Search for the cell housing the specified text and yield its (x, y) center coordinate. 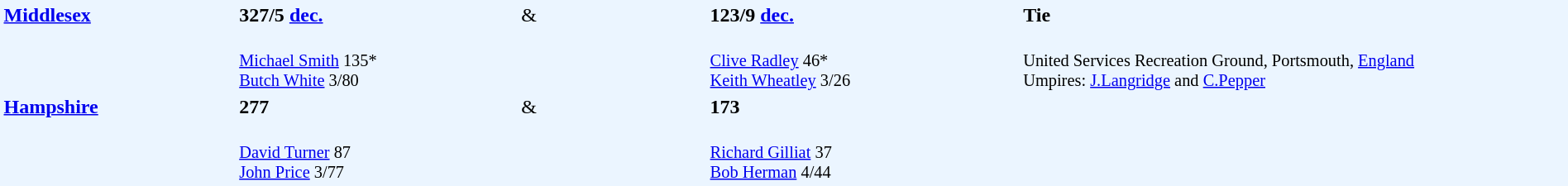
Clive Radley 46* Keith Wheatley 3/26 (864, 61)
173 (864, 107)
277 (378, 107)
327/5 dec. (378, 15)
Middlesex (119, 47)
Tie (1293, 15)
Richard Gilliat 37 Bob Herman 4/44 (864, 152)
David Turner 87 John Price 3/77 (378, 152)
Hampshire (119, 139)
United Services Recreation Ground, Portsmouth, England Umpires: J.Langridge and C.Pepper (1293, 107)
123/9 dec. (864, 15)
Michael Smith 135* Butch White 3/80 (378, 61)
